Provide the [x, y] coordinate of the cell's center where the given text is located.  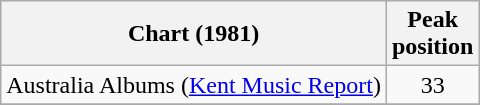
Australia Albums (Kent Music Report) [194, 85]
33 [432, 85]
Peakposition [432, 34]
Chart (1981) [194, 34]
